Determine the (x, y) coordinate at the center of the cell enclosing the given text.  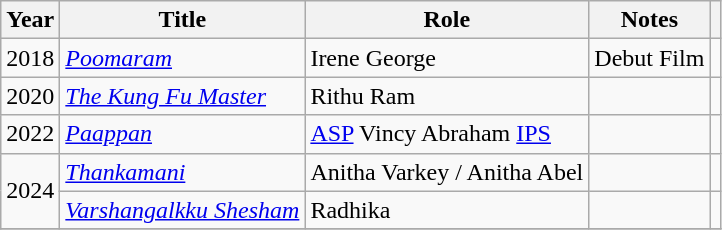
Year (30, 20)
2018 (30, 58)
Irene George (447, 58)
Debut Film (650, 58)
Radhika (447, 210)
Notes (650, 20)
Title (182, 20)
Paappan (182, 134)
2020 (30, 96)
ASP Vincy Abraham IPS (447, 134)
The Kung Fu Master (182, 96)
Poomaram (182, 58)
Varshangalkku Shesham (182, 210)
Role (447, 20)
Anitha Varkey / Anitha Abel (447, 172)
2024 (30, 191)
Rithu Ram (447, 96)
2022 (30, 134)
Thankamani (182, 172)
